Search for the cell housing the specified text and yield its (x, y) center coordinate. 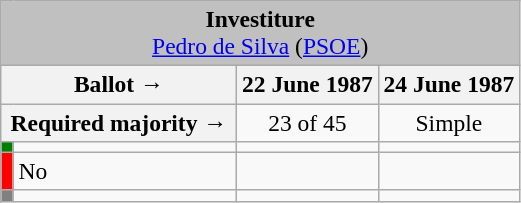
Required majority → (119, 122)
24 June 1987 (448, 84)
23 of 45 (308, 122)
No (125, 171)
InvestiturePedro de Silva (PSOE) (260, 32)
22 June 1987 (308, 84)
Simple (448, 122)
Ballot → (119, 84)
